Identify which cell holds the provided text, then report its [x, y] central coordinate. 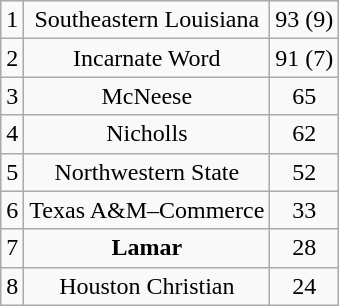
62 [304, 134]
Incarnate Word [147, 58]
3 [12, 96]
93 (9) [304, 20]
Northwestern State [147, 172]
33 [304, 210]
28 [304, 248]
65 [304, 96]
4 [12, 134]
8 [12, 286]
7 [12, 248]
24 [304, 286]
1 [12, 20]
6 [12, 210]
5 [12, 172]
91 (7) [304, 58]
52 [304, 172]
Lamar [147, 248]
McNeese [147, 96]
Houston Christian [147, 286]
2 [12, 58]
Texas A&M–Commerce [147, 210]
Nicholls [147, 134]
Southeastern Louisiana [147, 20]
